Capture the cell that displays the provided text and extract its [X, Y] central coordinate. 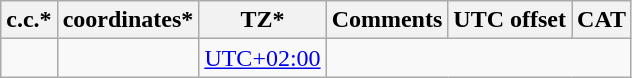
coordinates* [128, 20]
TZ* [262, 20]
UTC+02:00 [262, 58]
UTC offset [510, 20]
Comments [387, 20]
CAT [602, 20]
c.c.* [29, 20]
